From the cell containing the given text, extract its center point as (x, y) coordinate. 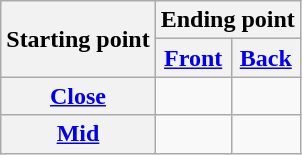
Ending point (228, 20)
Back (266, 58)
Close (78, 96)
Front (193, 58)
Starting point (78, 39)
Mid (78, 134)
